Detect which cell encompasses the target text, then output its (X, Y) center coordinate. 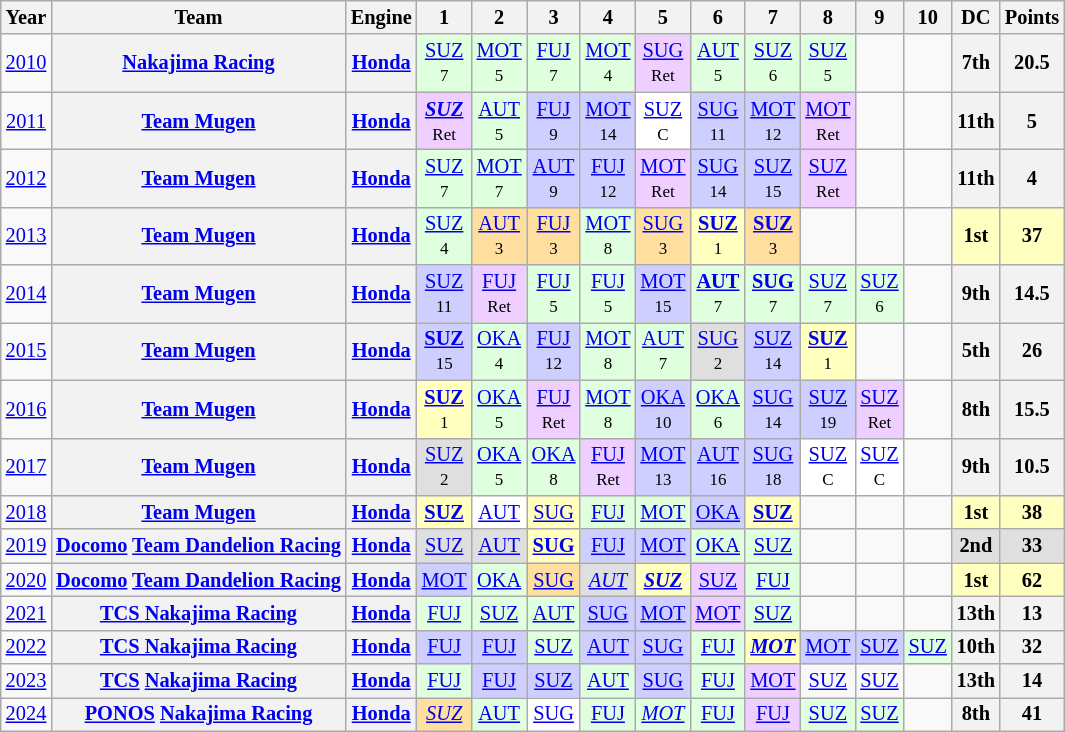
2019 (26, 546)
Year (26, 17)
2nd (976, 546)
7th (976, 63)
OKA4 (500, 351)
37 (1032, 236)
SUZ5 (828, 63)
2013 (26, 236)
13 (1032, 613)
2015 (26, 351)
2011 (26, 121)
MOT13 (662, 467)
2023 (26, 681)
FUJ7 (554, 63)
41 (1032, 714)
AUT16 (718, 467)
62 (1032, 580)
2016 (26, 409)
2 (500, 17)
Team (198, 17)
10th (976, 647)
2017 (26, 467)
2020 (26, 580)
SUG18 (772, 467)
MOT15 (662, 294)
2012 (26, 178)
SUZ2 (444, 467)
SUZ11 (444, 294)
2014 (26, 294)
32 (1032, 647)
7 (772, 17)
MOT5 (500, 63)
SUG2 (718, 351)
1 (444, 17)
Points (1032, 17)
33 (1032, 546)
2024 (26, 714)
10 (928, 17)
FUJ3 (554, 236)
9 (879, 17)
OKA10 (662, 409)
2010 (26, 63)
PONOS Nakajima Racing (198, 714)
Engine (382, 17)
AUT3 (500, 236)
SUG3 (662, 236)
Nakajima Racing (198, 63)
FUJ9 (554, 121)
OKA8 (554, 467)
6 (718, 17)
15.5 (1032, 409)
14.5 (1032, 294)
10.5 (1032, 467)
26 (1032, 351)
2018 (26, 512)
SUG11 (718, 121)
SUZ3 (772, 236)
OKA6 (718, 409)
MOT12 (772, 121)
3 (554, 17)
DC (976, 17)
SUZ4 (444, 236)
SUZ19 (828, 409)
SUG7 (772, 294)
5th (976, 351)
SUGRet (662, 63)
AUT9 (554, 178)
14 (1032, 681)
MOT4 (608, 63)
20.5 (1032, 63)
MOT14 (608, 121)
38 (1032, 512)
8 (828, 17)
2022 (26, 647)
MOT7 (500, 178)
2021 (26, 613)
SUZ14 (772, 351)
